Find where the given text appears and provide that cell's center as [X, Y] coordinate. 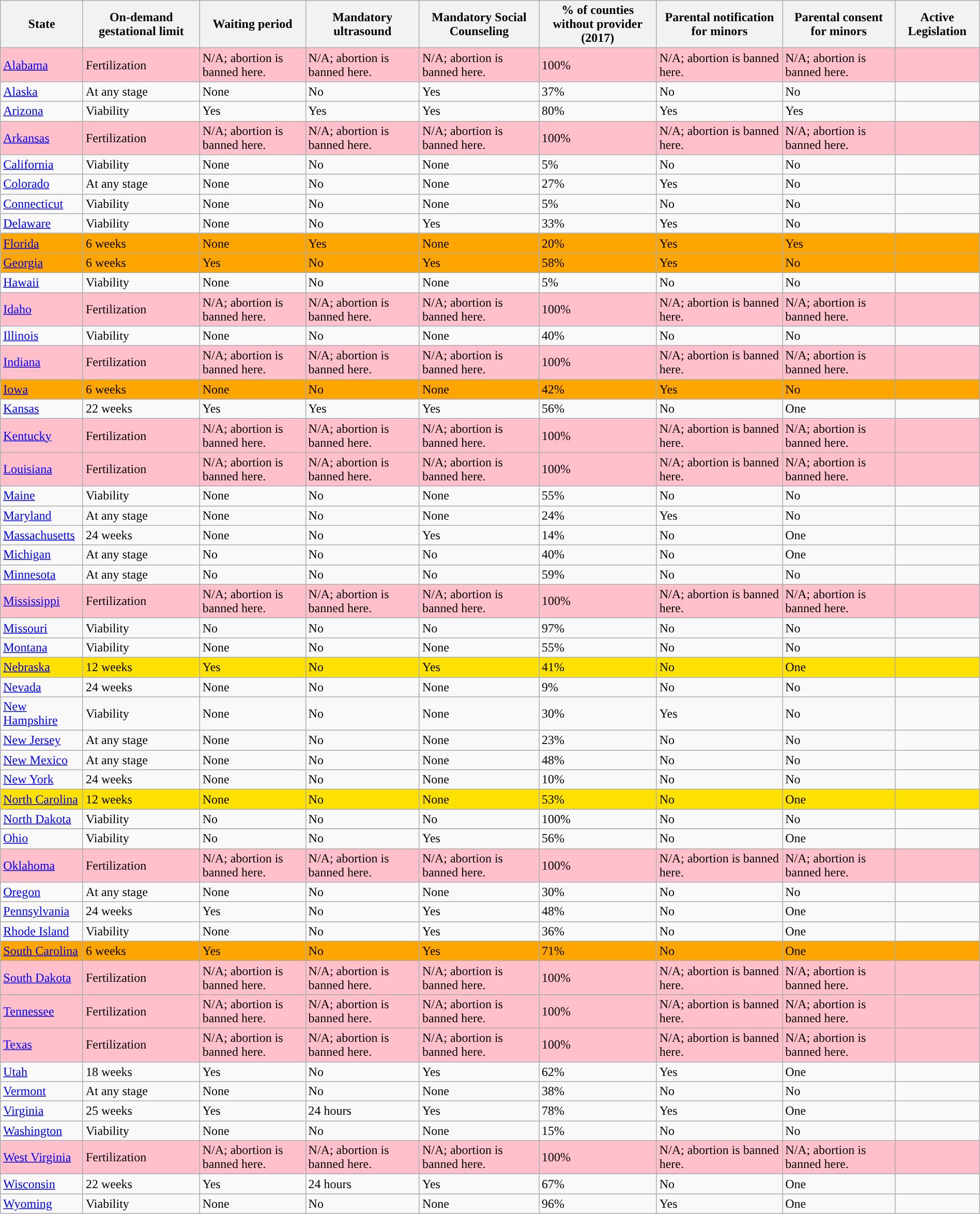
33% [598, 223]
18 weeks [141, 1072]
Michigan [42, 555]
Utah [42, 1072]
New York [42, 780]
Oklahoma [42, 866]
36% [598, 931]
Georgia [42, 263]
78% [598, 1111]
53% [598, 799]
Virginia [42, 1111]
Pennsylvania [42, 912]
Oregon [42, 892]
97% [598, 628]
Wyoming [42, 1204]
Ohio [42, 839]
80% [598, 111]
Idaho [42, 309]
Kansas [42, 409]
Missouri [42, 628]
Washington [42, 1131]
New Hampshire [42, 714]
Parental consent for minors [839, 24]
42% [598, 389]
New Jersey [42, 740]
Kentucky [42, 435]
Illinois [42, 336]
West Virginia [42, 1157]
24% [598, 515]
Nevada [42, 687]
Maine [42, 496]
Waiting period [252, 24]
71% [598, 951]
Mandatory Social Counseling [479, 24]
State [42, 24]
Wisconsin [42, 1184]
58% [598, 263]
Tennessee [42, 1011]
96% [598, 1204]
15% [598, 1131]
South Dakota [42, 977]
Colorado [42, 184]
Mandatory ultrasound [362, 24]
South Carolina [42, 951]
Delaware [42, 223]
37% [598, 92]
Alaska [42, 92]
On-demand gestational limit [141, 24]
Nebraska [42, 667]
38% [598, 1091]
Iowa [42, 389]
Alabama [42, 65]
41% [598, 667]
Arizona [42, 111]
Active Legislation [937, 24]
Arkansas [42, 138]
Hawaii [42, 282]
10% [598, 780]
New Mexico [42, 760]
North Dakota [42, 819]
25 weeks [141, 1111]
Florida [42, 243]
62% [598, 1072]
59% [598, 574]
% of counties without provider(2017) [598, 24]
Maryland [42, 515]
Connecticut [42, 204]
27% [598, 184]
23% [598, 740]
Massachusetts [42, 535]
Rhode Island [42, 931]
California [42, 164]
North Carolina [42, 799]
20% [598, 243]
Parental notification for minors [719, 24]
Minnesota [42, 574]
Louisiana [42, 469]
9% [598, 687]
Vermont [42, 1091]
Texas [42, 1044]
Indiana [42, 363]
67% [598, 1184]
Mississippi [42, 601]
14% [598, 535]
Montana [42, 647]
